Detect which cell encompasses the target text, then output its [x, y] center coordinate. 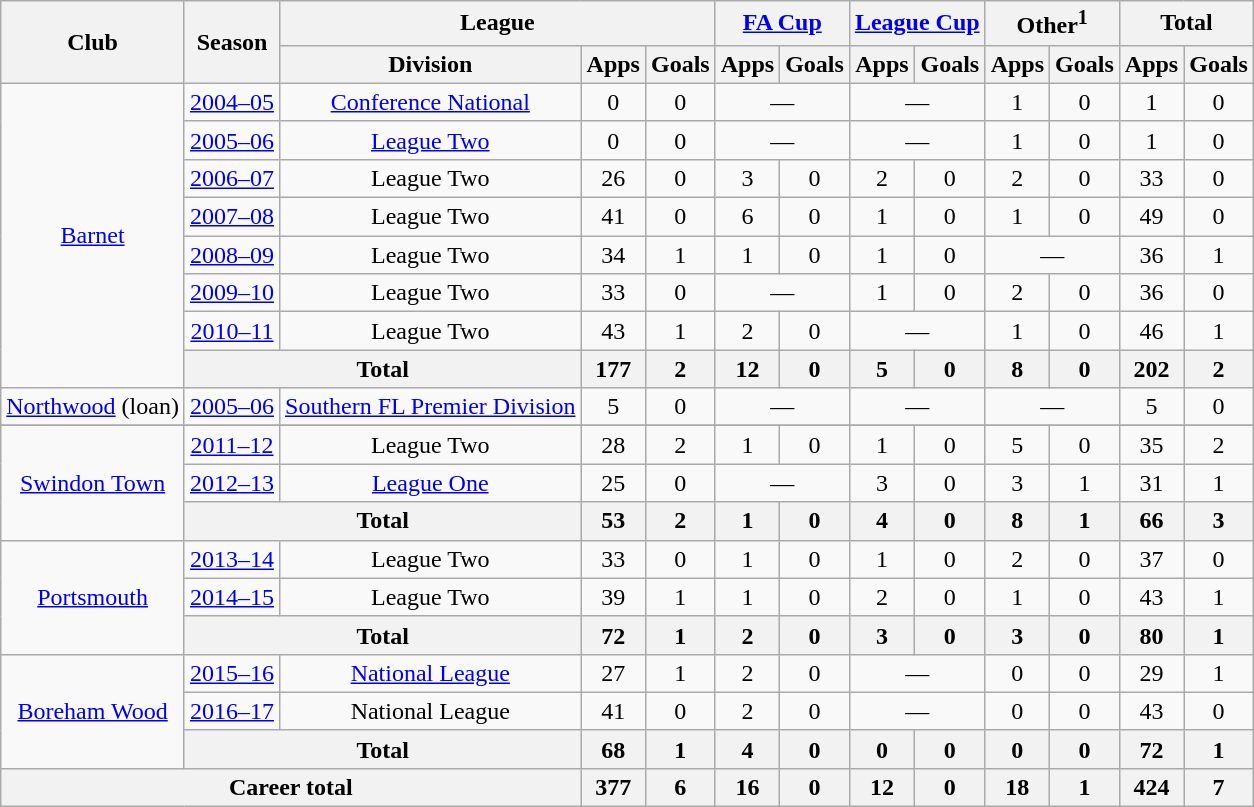
16 [747, 787]
Southern FL Premier Division [431, 407]
2010–11 [232, 331]
177 [613, 369]
League Cup [917, 24]
31 [1151, 483]
2006–07 [232, 178]
FA Cup [782, 24]
League [498, 24]
25 [613, 483]
80 [1151, 635]
2009–10 [232, 293]
Barnet [93, 235]
66 [1151, 521]
34 [613, 255]
Season [232, 42]
2012–13 [232, 483]
18 [1017, 787]
2007–08 [232, 217]
Swindon Town [93, 483]
Northwood (loan) [93, 407]
2015–16 [232, 673]
2004–05 [232, 102]
2016–17 [232, 711]
35 [1151, 445]
2011–12 [232, 445]
Career total [291, 787]
27 [613, 673]
Conference National [431, 102]
46 [1151, 331]
Other1 [1052, 24]
28 [613, 445]
202 [1151, 369]
29 [1151, 673]
League One [431, 483]
39 [613, 597]
Portsmouth [93, 597]
2013–14 [232, 559]
2014–15 [232, 597]
37 [1151, 559]
2008–09 [232, 255]
424 [1151, 787]
49 [1151, 217]
68 [613, 749]
377 [613, 787]
26 [613, 178]
7 [1219, 787]
Club [93, 42]
53 [613, 521]
Division [431, 64]
Boreham Wood [93, 711]
